Pinpoint the cell where the given text exists, returning its (X, Y) midpoint coordinate. 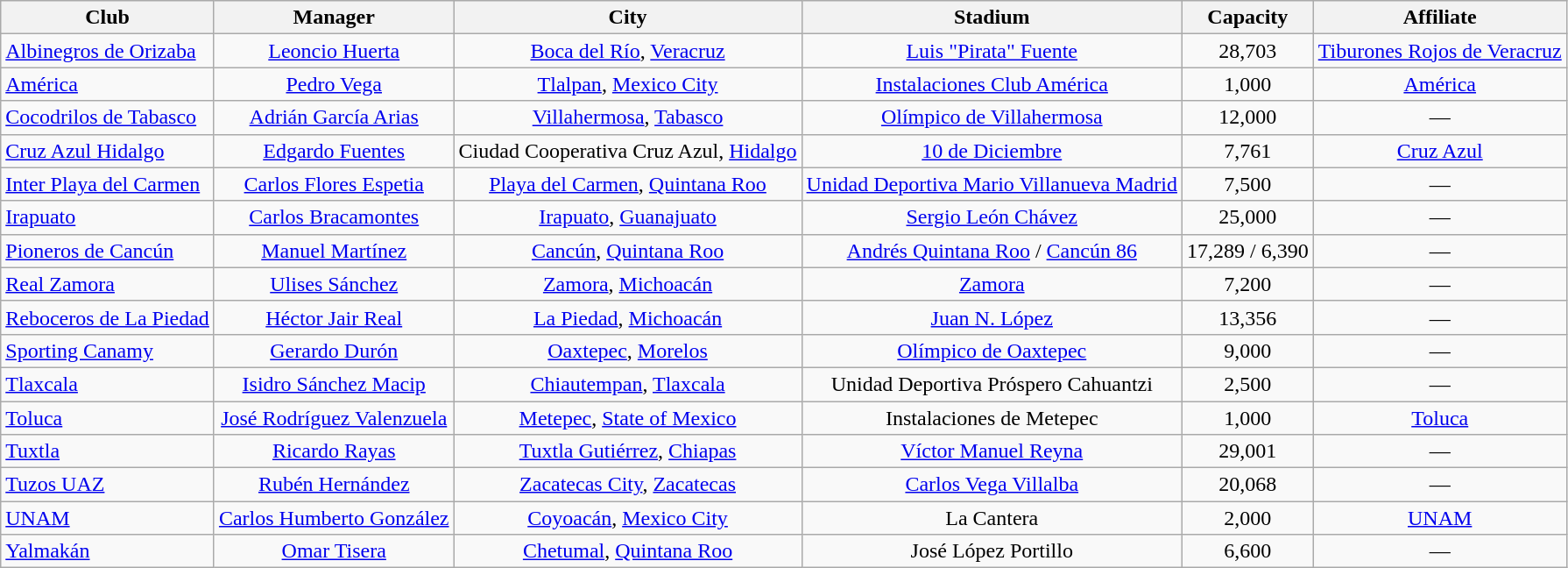
7,761 (1247, 151)
Pioneros de Cancún (108, 251)
City (627, 18)
Unidad Deportiva Próspero Cahuantzi (992, 384)
Playa del Carmen, Quintana Roo (627, 184)
La Cantera (992, 518)
Carlos Vega Villalba (992, 485)
Tlaxcala (108, 384)
12,000 (1247, 117)
Carlos Humberto González (334, 518)
Affiliate (1440, 18)
Carlos Bracamontes (334, 217)
Rubén Hernández (334, 485)
7,200 (1247, 284)
Olímpico de Villahermosa (992, 117)
Boca del Río, Veracruz (627, 51)
Capacity (1247, 18)
Chiautempan, Tlaxcala (627, 384)
Yalmakán (108, 551)
Metepec, State of Mexico (627, 418)
28,703 (1247, 51)
Olímpico de Oaxtepec (992, 351)
Ricardo Rayas (334, 451)
29,001 (1247, 451)
Zamora, Michoacán (627, 284)
La Piedad, Michoacán (627, 317)
Sergio León Chávez (992, 217)
2,000 (1247, 518)
Cruz Azul Hidalgo (108, 151)
Zamora (992, 284)
2,500 (1247, 384)
Cancún, Quintana Roo (627, 251)
Ulises Sánchez (334, 284)
Adrián García Arias (334, 117)
Chetumal, Quintana Roo (627, 551)
Villahermosa, Tabasco (627, 117)
6,600 (1247, 551)
José López Portillo (992, 551)
Irapuato (108, 217)
Tuxtla (108, 451)
20,068 (1247, 485)
Cocodrilos de Tabasco (108, 117)
Carlos Flores Espetia (334, 184)
Inter Playa del Carmen (108, 184)
Irapuato, Guanajuato (627, 217)
Club (108, 18)
Omar Tisera (334, 551)
Reboceros de La Piedad (108, 317)
13,356 (1247, 317)
Víctor Manuel Reyna (992, 451)
Isidro Sánchez Macip (334, 384)
Luis "Pirata" Fuente (992, 51)
Leoncio Huerta (334, 51)
Manuel Martínez (334, 251)
9,000 (1247, 351)
Albinegros de Orizaba (108, 51)
Zacatecas City, Zacatecas (627, 485)
7,500 (1247, 184)
Gerardo Durón (334, 351)
Coyoacán, Mexico City (627, 518)
25,000 (1247, 217)
Instalaciones de Metepec (992, 418)
Pedro Vega (334, 84)
17,289 / 6,390 (1247, 251)
Tlalpan, Mexico City (627, 84)
Oaxtepec, Morelos (627, 351)
Instalaciones Club América (992, 84)
Unidad Deportiva Mario Villanueva Madrid (992, 184)
Tuxtla Gutiérrez, Chiapas (627, 451)
Andrés Quintana Roo / Cancún 86 (992, 251)
Real Zamora (108, 284)
Edgardo Fuentes (334, 151)
Tuzos UAZ (108, 485)
Tiburones Rojos de Veracruz (1440, 51)
José Rodríguez Valenzuela (334, 418)
10 de Diciembre (992, 151)
Héctor Jair Real (334, 317)
Ciudad Cooperativa Cruz Azul, Hidalgo (627, 151)
Sporting Canamy (108, 351)
Cruz Azul (1440, 151)
Stadium (992, 18)
Manager (334, 18)
Juan N. López (992, 317)
